Identify which cell holds the provided text, then report its (X, Y) central coordinate. 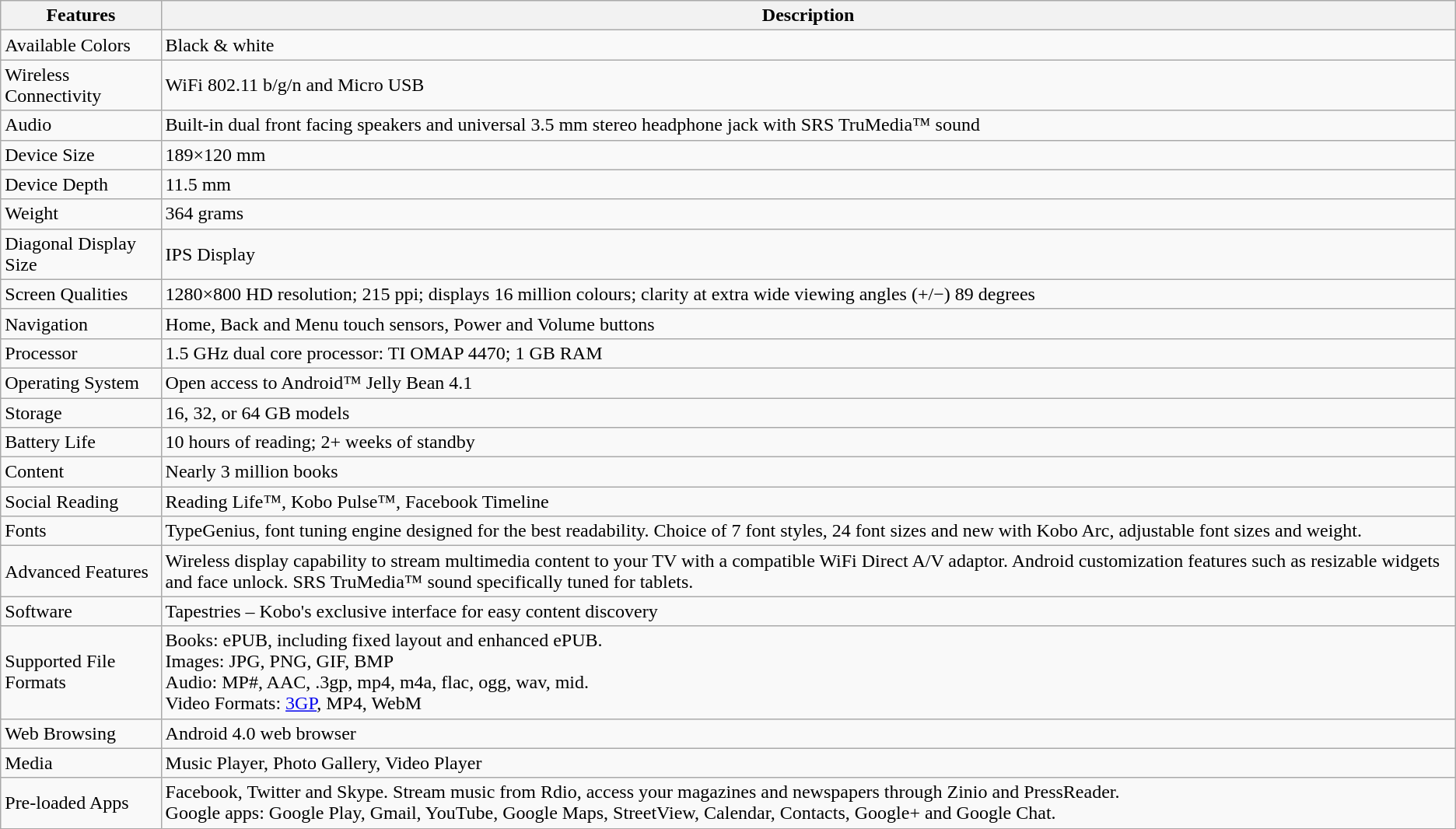
189×120 mm (808, 155)
Supported File Formats (81, 672)
Social Reading (81, 502)
Media (81, 763)
IPS Display (808, 254)
Built-in dual front facing speakers and universal 3.5 mm stereo headphone jack with SRS TruMedia™ sound (808, 125)
Operating System (81, 383)
Audio (81, 125)
16, 32, or 64 GB models (808, 413)
Screen Qualities (81, 294)
Android 4.0 web browser (808, 733)
Tapestries – Kobo's exclusive interface for easy content discovery (808, 611)
Battery Life (81, 442)
1280×800 HD resolution; 215 ppi; displays 16 million colours; clarity at extra wide viewing angles (+/−) 89 degrees (808, 294)
WiFi 802.11 b/g/n and Micro USB (808, 86)
Description (808, 16)
Storage (81, 413)
Music Player, Photo Gallery, Video Player (808, 763)
Content (81, 472)
Features (81, 16)
11.5 mm (808, 184)
Diagonal Display Size (81, 254)
Available Colors (81, 45)
Weight (81, 214)
Device Depth (81, 184)
Processor (81, 353)
Nearly 3 million books (808, 472)
Software (81, 611)
Black & white (808, 45)
Device Size (81, 155)
Open access to Android™ Jelly Bean 4.1 (808, 383)
1.5 GHz dual core processor: TI OMAP 4470; 1 GB RAM (808, 353)
Pre-loaded Apps (81, 803)
Advanced Features (81, 571)
364 grams (808, 214)
Home, Back and Menu touch sensors, Power and Volume buttons (808, 324)
Wireless Connectivity (81, 86)
Reading Life™, Kobo Pulse™, Facebook Timeline (808, 502)
Web Browsing (81, 733)
Fonts (81, 531)
10 hours of reading; 2+ weeks of standby (808, 442)
Navigation (81, 324)
